For the text-containing cell, return its midpoint in [X, Y] coordinate format. 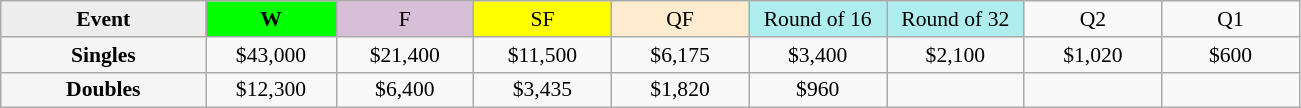
QF [680, 19]
$6,400 [405, 90]
$12,300 [271, 90]
$600 [1231, 55]
SF [543, 19]
Round of 16 [818, 19]
Q1 [1231, 19]
Event [104, 19]
Round of 32 [955, 19]
$960 [818, 90]
Singles [104, 55]
Doubles [104, 90]
$3,400 [818, 55]
$3,435 [543, 90]
$11,500 [543, 55]
W [271, 19]
$21,400 [405, 55]
$2,100 [955, 55]
F [405, 19]
$1,020 [1093, 55]
$43,000 [271, 55]
Q2 [1093, 19]
$1,820 [680, 90]
$6,175 [680, 55]
